Provide the (X, Y) coordinate of the cell's center where the given text is located.  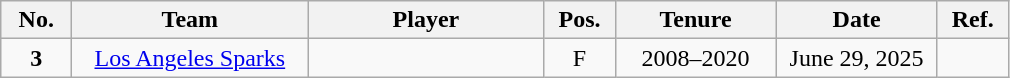
3 (36, 58)
Los Angeles Sparks (190, 58)
Ref. (972, 20)
Team (190, 20)
No. (36, 20)
F (580, 58)
Player (426, 20)
June 29, 2025 (856, 58)
Tenure (696, 20)
2008–2020 (696, 58)
Date (856, 20)
Pos. (580, 20)
